Provide the [X, Y] coordinate of the cell's center where the given text is located.  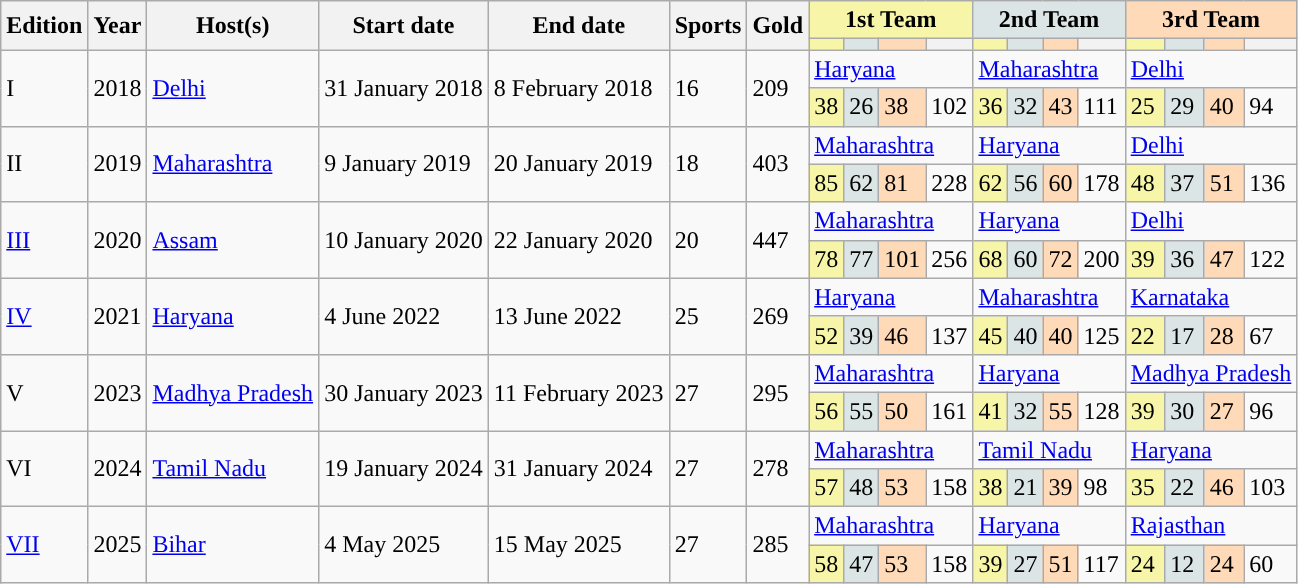
103 [1270, 488]
72 [1060, 259]
Year [118, 26]
98 [1102, 488]
41 [990, 411]
30 [1185, 411]
2020 [118, 240]
2021 [118, 316]
Karnataka [1211, 297]
15 May 2025 [578, 545]
Bihar [233, 545]
1st Team [891, 20]
26 [862, 107]
31 January 2024 [578, 468]
256 [950, 259]
Gold [778, 26]
58 [826, 564]
8 February 2018 [578, 88]
III [44, 240]
403 [778, 164]
Host(s) [233, 26]
3rd Team [1211, 20]
43 [1060, 107]
Edition [44, 26]
136 [1270, 183]
125 [1102, 335]
Rajasthan [1211, 526]
10 January 2020 [404, 240]
122 [1270, 259]
VI [44, 468]
2018 [118, 88]
2019 [118, 164]
31 January 2018 [404, 88]
45 [990, 335]
20 January 2019 [578, 164]
16 [708, 88]
4 May 2025 [404, 545]
19 January 2024 [404, 468]
IV [44, 316]
67 [1270, 335]
29 [1185, 107]
57 [826, 488]
96 [1270, 411]
101 [902, 259]
209 [778, 88]
13 June 2022 [578, 316]
50 [902, 411]
111 [1102, 107]
21 [1026, 488]
278 [778, 468]
295 [778, 392]
228 [950, 183]
V [44, 392]
18 [708, 164]
20 [708, 240]
11 February 2023 [578, 392]
77 [862, 259]
2024 [118, 468]
2023 [118, 392]
161 [950, 411]
94 [1270, 107]
285 [778, 545]
81 [902, 183]
35 [1145, 488]
128 [1102, 411]
28 [1224, 335]
52 [826, 335]
2nd Team [1049, 20]
9 January 2019 [404, 164]
200 [1102, 259]
85 [826, 183]
4 June 2022 [404, 316]
68 [990, 259]
37 [1185, 183]
End date [578, 26]
30 January 2023 [404, 392]
I [44, 88]
78 [826, 259]
137 [950, 335]
178 [1102, 183]
22 January 2020 [578, 240]
102 [950, 107]
Assam [233, 240]
117 [1102, 564]
Sports [708, 26]
12 [1185, 564]
447 [778, 240]
VII [44, 545]
II [44, 164]
17 [1185, 335]
269 [778, 316]
Start date [404, 26]
2025 [118, 545]
